Output the (x, y) coordinate of the center of the cell containing the given text.  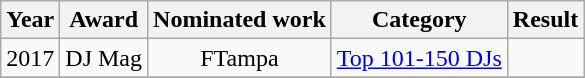
Result (545, 20)
Top 101-150 DJs (419, 58)
Category (419, 20)
Award (104, 20)
Nominated work (240, 20)
2017 (30, 58)
Year (30, 20)
DJ Mag (104, 58)
FTampa (240, 58)
